Provide the [x, y] coordinate of the cell's center where the given text is located.  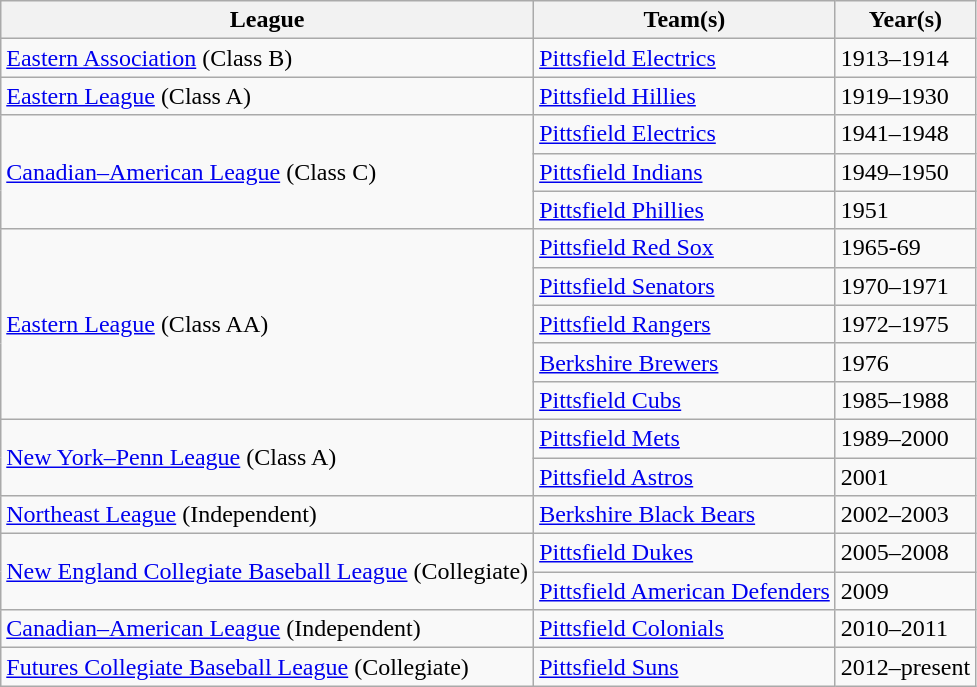
Pittsfield Phillies [685, 210]
1941–1948 [905, 134]
League [268, 20]
Eastern League (Class AA) [268, 324]
Team(s) [685, 20]
2005–2008 [905, 553]
Eastern League (Class A) [268, 96]
Canadian–American League (Class C) [268, 172]
1965-69 [905, 248]
1989–2000 [905, 438]
1951 [905, 210]
Pittsfield Mets [685, 438]
Berkshire Black Bears [685, 515]
1919–1930 [905, 96]
1970–1971 [905, 286]
Pittsfield Rangers [685, 324]
Pittsfield Colonials [685, 629]
Pittsfield Indians [685, 172]
Canadian–American League (Independent) [268, 629]
1949–1950 [905, 172]
Pittsfield Dukes [685, 553]
1976 [905, 362]
New England Collegiate Baseball League (Collegiate) [268, 572]
2001 [905, 477]
Pittsfield Suns [685, 667]
Pittsfield Red Sox [685, 248]
1985–1988 [905, 400]
Pittsfield Hillies [685, 96]
Futures Collegiate Baseball League (Collegiate) [268, 667]
2009 [905, 591]
1972–1975 [905, 324]
New York–Penn League (Class A) [268, 457]
Berkshire Brewers [685, 362]
Eastern Association (Class B) [268, 58]
Pittsfield American Defenders [685, 591]
2012–present [905, 667]
Pittsfield Astros [685, 477]
2002–2003 [905, 515]
2010–2011 [905, 629]
Pittsfield Cubs [685, 400]
Year(s) [905, 20]
Pittsfield Senators [685, 286]
1913–1914 [905, 58]
Northeast League (Independent) [268, 515]
